Find where the given text appears and provide that cell's center as (x, y) coordinate. 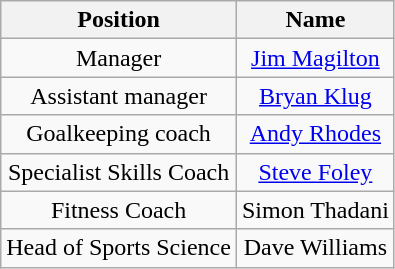
Position (119, 20)
Andy Rhodes (315, 134)
Specialist Skills Coach (119, 172)
Jim Magilton (315, 58)
Bryan Klug (315, 96)
Fitness Coach (119, 210)
Steve Foley (315, 172)
Assistant manager (119, 96)
Name (315, 20)
Goalkeeping coach (119, 134)
Manager (119, 58)
Dave Williams (315, 248)
Simon Thadani (315, 210)
Head of Sports Science (119, 248)
